Determine the (X, Y) coordinate at the center of the cell enclosing the given text.  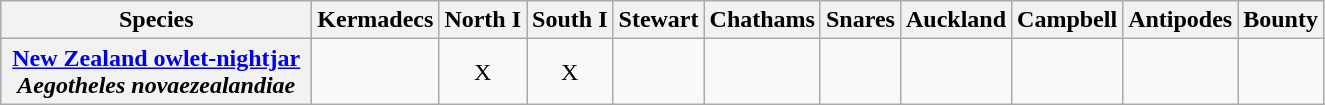
New Zealand owlet-nightjarAegotheles novaezealandiae (156, 72)
Stewart (658, 20)
Campbell (1068, 20)
Snares (860, 20)
Auckland (956, 20)
South I (570, 20)
Antipodes (1180, 20)
Bounty (1281, 20)
North I (483, 20)
Chathams (762, 20)
Kermadecs (376, 20)
Species (156, 20)
